For the text-containing cell, return its midpoint in [x, y] coordinate format. 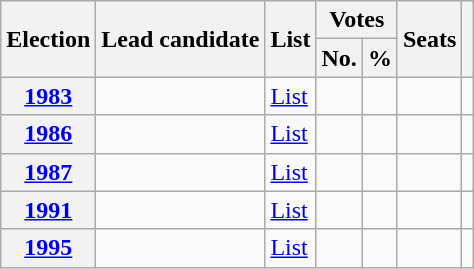
1995 [48, 248]
No. [339, 58]
1986 [48, 134]
% [380, 58]
1983 [48, 96]
Votes [356, 20]
1987 [48, 172]
Seats [429, 39]
Lead candidate [180, 39]
1991 [48, 210]
Election [48, 39]
